Return the [x, y] coordinate for the center point of the cell that contains the specified text.  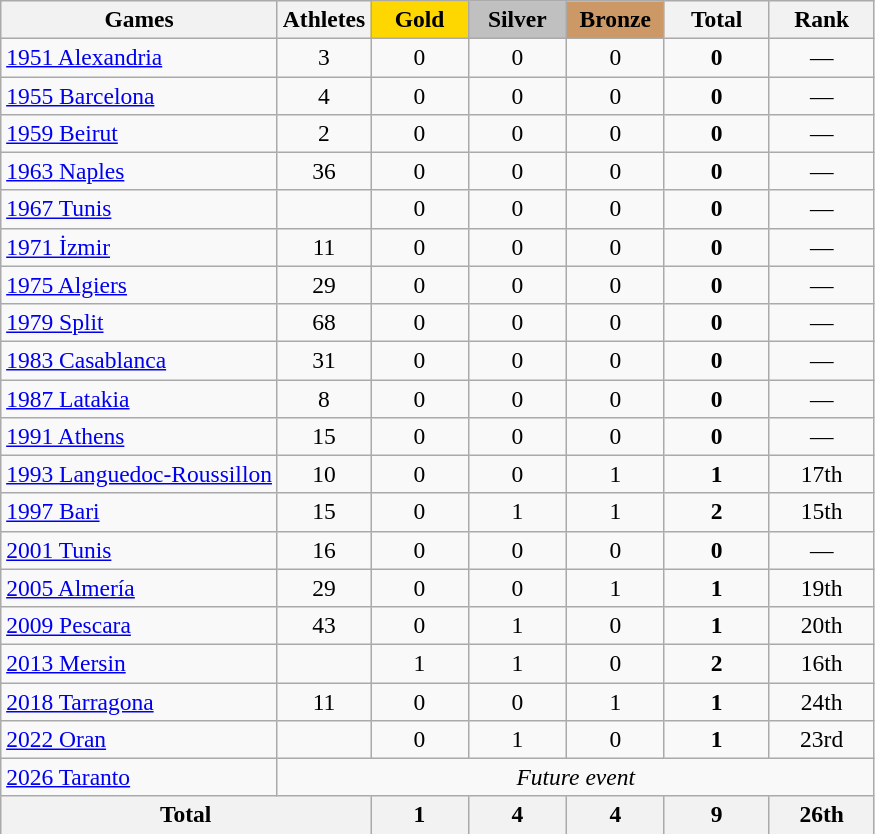
24th [822, 701]
1967 Tunis [140, 209]
15th [822, 512]
1987 Latakia [140, 398]
2001 Tunis [140, 550]
26th [822, 815]
20th [822, 625]
2013 Mersin [140, 663]
1997 Bari [140, 512]
19th [822, 588]
Future event [576, 777]
36 [324, 171]
Gold [420, 19]
Rank [822, 19]
Games [140, 19]
Bronze [615, 19]
23rd [822, 739]
1979 Split [140, 322]
9 [716, 815]
1993 Languedoc-Roussillon [140, 474]
8 [324, 398]
1983 Casablanca [140, 360]
2026 Taranto [140, 777]
1963 Naples [140, 171]
2005 Almería [140, 588]
2009 Pescara [140, 625]
1991 Athens [140, 436]
16 [324, 550]
1951 Alexandria [140, 57]
2018 Tarragona [140, 701]
Athletes [324, 19]
1955 Barcelona [140, 95]
2022 Oran [140, 739]
16th [822, 663]
1975 Algiers [140, 285]
68 [324, 322]
17th [822, 474]
1971 İzmir [140, 247]
Silver [517, 19]
31 [324, 360]
10 [324, 474]
43 [324, 625]
1959 Beirut [140, 133]
3 [324, 57]
